Capture the cell that displays the provided text and extract its (x, y) central coordinate. 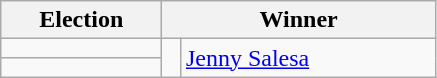
Winner (299, 20)
Election (82, 20)
Jenny Salesa (308, 58)
